Output the (X, Y) coordinate of the center of the cell containing the given text.  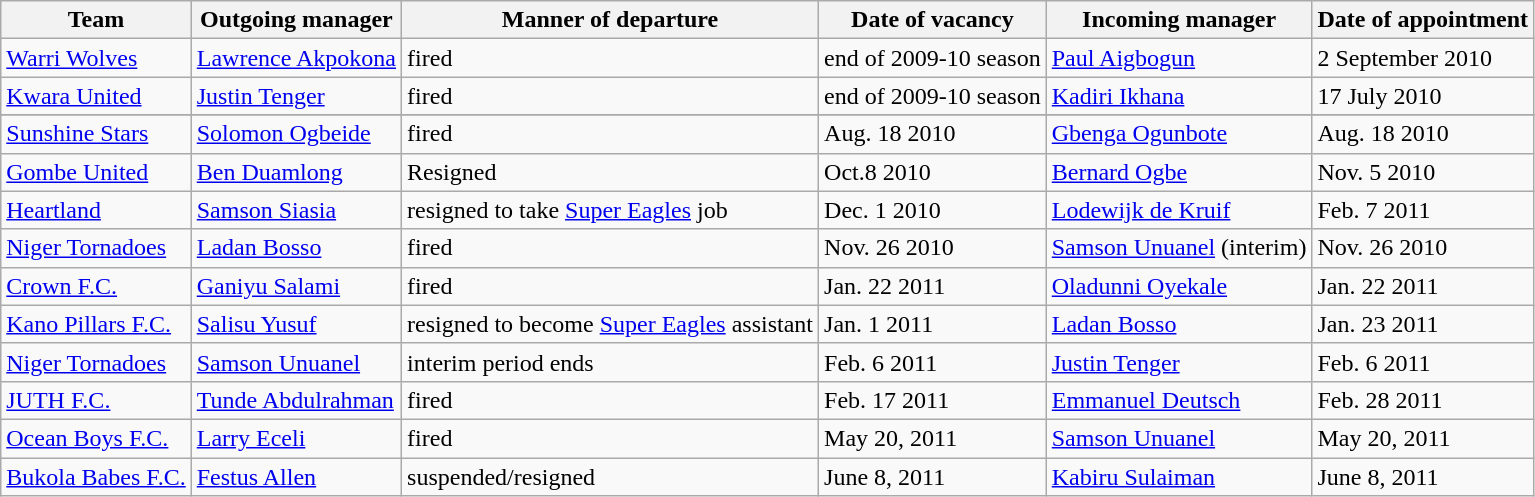
Paul Aigbogun (1179, 58)
Jan. 23 2011 (1423, 324)
Warri Wolves (96, 58)
Lawrence Akpokona (296, 58)
Emmanuel Deutsch (1179, 400)
Resigned (610, 172)
Festus Allen (296, 477)
Manner of departure (610, 20)
17 July 2010 (1423, 96)
Feb. 17 2011 (933, 400)
suspended/resigned (610, 477)
Nov. 5 2010 (1423, 172)
2 September 2010 (1423, 58)
Jan. 1 2011 (933, 324)
Crown F.C. (96, 286)
Incoming manager (1179, 20)
Larry Eceli (296, 438)
resigned to take Super Eagles job (610, 210)
Heartland (96, 210)
Feb. 7 2011 (1423, 210)
resigned to become Super Eagles assistant (610, 324)
Tunde Abdulrahman (296, 400)
Sunshine Stars (96, 134)
Gbenga Ogunbote (1179, 134)
Gombe United (96, 172)
Kano Pillars F.C. (96, 324)
Kabiru Sulaiman (1179, 477)
Kwara United (96, 96)
Samson Unuanel (interim) (1179, 248)
Oct.8 2010 (933, 172)
Date of vacancy (933, 20)
Bernard Ogbe (1179, 172)
Ocean Boys F.C. (96, 438)
Team (96, 20)
Oladunni Oyekale (1179, 286)
Lodewijk de Kruif (1179, 210)
Kadiri Ikhana (1179, 96)
Ben Duamlong (296, 172)
JUTH F.C. (96, 400)
Bukola Babes F.C. (96, 477)
Ganiyu Salami (296, 286)
Samson Siasia (296, 210)
Solomon Ogbeide (296, 134)
interim period ends (610, 362)
Dec. 1 2010 (933, 210)
Outgoing manager (296, 20)
Salisu Yusuf (296, 324)
Date of appointment (1423, 20)
Feb. 28 2011 (1423, 400)
